Identify which cell holds the provided text, then report its [X, Y] central coordinate. 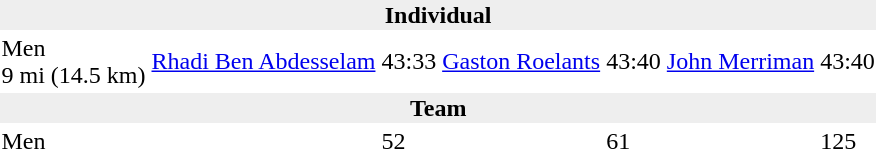
Rhadi Ben Abdesselam [264, 62]
Men9 mi (14.5 km) [74, 62]
Individual [438, 15]
John Merriman [740, 62]
43:33 [409, 62]
43:40 [634, 62]
Team [438, 108]
Gaston Roelants [522, 62]
